Detect which cell encompasses the target text, then output its (X, Y) center coordinate. 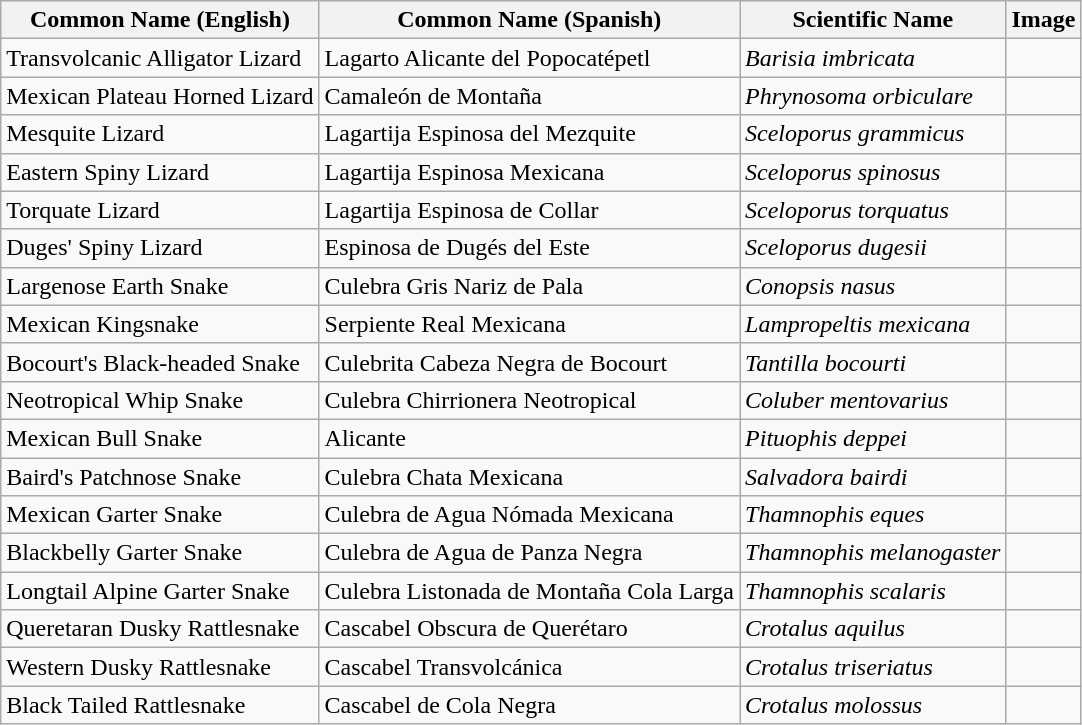
Queretaran Dusky Rattlesnake (160, 629)
Western Dusky Rattlesnake (160, 667)
Lagartija Espinosa del Mezquite (529, 134)
Mexican Bull Snake (160, 438)
Mexican Kingsnake (160, 324)
Bocourt's Black-headed Snake (160, 362)
Longtail Alpine Garter Snake (160, 591)
Cascabel de Cola Negra (529, 705)
Culebra de Agua Nómada Mexicana (529, 515)
Baird's Patchnose Snake (160, 477)
Mesquite Lizard (160, 134)
Black Tailed Rattlesnake (160, 705)
Thamnophis scalaris (873, 591)
Culebra de Agua de Panza Negra (529, 553)
Crotalus aquilus (873, 629)
Cascabel Obscura de Querétaro (529, 629)
Conopsis nasus (873, 286)
Scientific Name (873, 20)
Thamnophis melanogaster (873, 553)
Sceloporus torquatus (873, 210)
Culebra Chata Mexicana (529, 477)
Culebra Listonada de Montaña Cola Larga (529, 591)
Salvadora bairdi (873, 477)
Blackbelly Garter Snake (160, 553)
Espinosa de Dugés del Este (529, 248)
Crotalus molossus (873, 705)
Culebrita Cabeza Negra de Bocourt (529, 362)
Transvolcanic Alligator Lizard (160, 58)
Lagartija Espinosa de Collar (529, 210)
Eastern Spiny Lizard (160, 172)
Cascabel Transvolcánica (529, 667)
Sceloporus dugesii (873, 248)
Mexican Plateau Horned Lizard (160, 96)
Culebra Gris Nariz de Pala (529, 286)
Camaleón de Montaña (529, 96)
Barisia imbricata (873, 58)
Neotropical Whip Snake (160, 400)
Serpiente Real Mexicana (529, 324)
Lagartija Espinosa Mexicana (529, 172)
Image (1044, 20)
Phrynosoma orbiculare (873, 96)
Culebra Chirrionera Neotropical (529, 400)
Pituophis deppei (873, 438)
Coluber mentovarius (873, 400)
Duges' Spiny Lizard (160, 248)
Crotalus triseriatus (873, 667)
Tantilla bocourti (873, 362)
Sceloporus spinosus (873, 172)
Lagarto Alicante del Popocatépetl (529, 58)
Alicante (529, 438)
Lampropeltis mexicana (873, 324)
Largenose Earth Snake (160, 286)
Sceloporus grammicus (873, 134)
Torquate Lizard (160, 210)
Thamnophis eques (873, 515)
Common Name (English) (160, 20)
Common Name (Spanish) (529, 20)
Mexican Garter Snake (160, 515)
